Provide the [X, Y] coordinate of the cell's center where the given text is located.  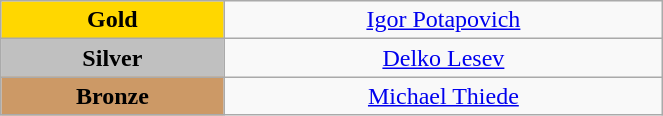
Bronze [112, 96]
Igor Potapovich [444, 20]
Delko Lesev [444, 58]
Michael Thiede [444, 96]
Silver [112, 58]
Gold [112, 20]
